Find where the given text appears and provide that cell's center as [X, Y] coordinate. 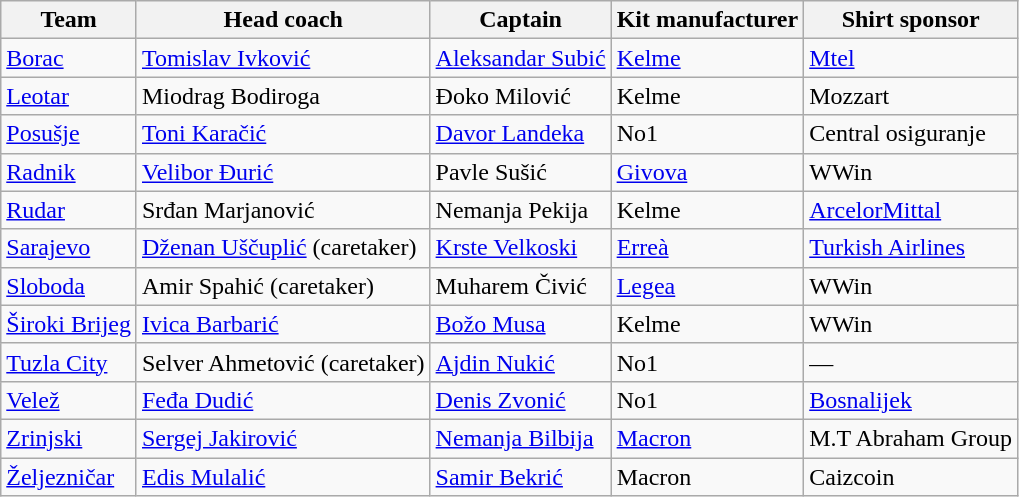
Božo Musa [520, 324]
Posušje [69, 134]
Ajdin Nukić [520, 362]
Shirt sponsor [911, 20]
M.T Abraham Group [911, 438]
Muharem Čivić [520, 286]
Amir Spahić (caretaker) [283, 286]
Givova [708, 172]
Samir Bekrić [520, 477]
Nemanja Bilbija [520, 438]
Sergej Jakirović [283, 438]
Legea [708, 286]
Feđa Dudić [283, 400]
Rudar [69, 210]
Srđan Marjanović [283, 210]
Selver Ahmetović (caretaker) [283, 362]
Zrinjski [69, 438]
Head coach [283, 20]
Turkish Airlines [911, 248]
Denis Zvonić [520, 400]
Bosnalijek [911, 400]
Krste Velkoski [520, 248]
Široki Brijeg [69, 324]
Ivica Barbarić [283, 324]
Edis Mulalić [283, 477]
Đoko Milović [520, 96]
Leotar [69, 96]
Central osiguranje [911, 134]
Toni Karačić [283, 134]
Mozzart [911, 96]
Tuzla City [69, 362]
Nemanja Pekija [520, 210]
Tomislav Ivković [283, 58]
Velibor Đurić [283, 172]
Dženan Uščuplić (caretaker) [283, 248]
Sloboda [69, 286]
Velež [69, 400]
Davor Landeka [520, 134]
— [911, 362]
Radnik [69, 172]
Pavle Sušić [520, 172]
Kit manufacturer [708, 20]
Team [69, 20]
Željezničar [69, 477]
ArcelorMittal [911, 210]
Aleksandar Subić [520, 58]
Erreà [708, 248]
Miodrag Bodiroga [283, 96]
Captain [520, 20]
Caizcoin [911, 477]
Mtel [911, 58]
Borac [69, 58]
Sarajevo [69, 248]
